For the text-containing cell, return its midpoint in (x, y) coordinate format. 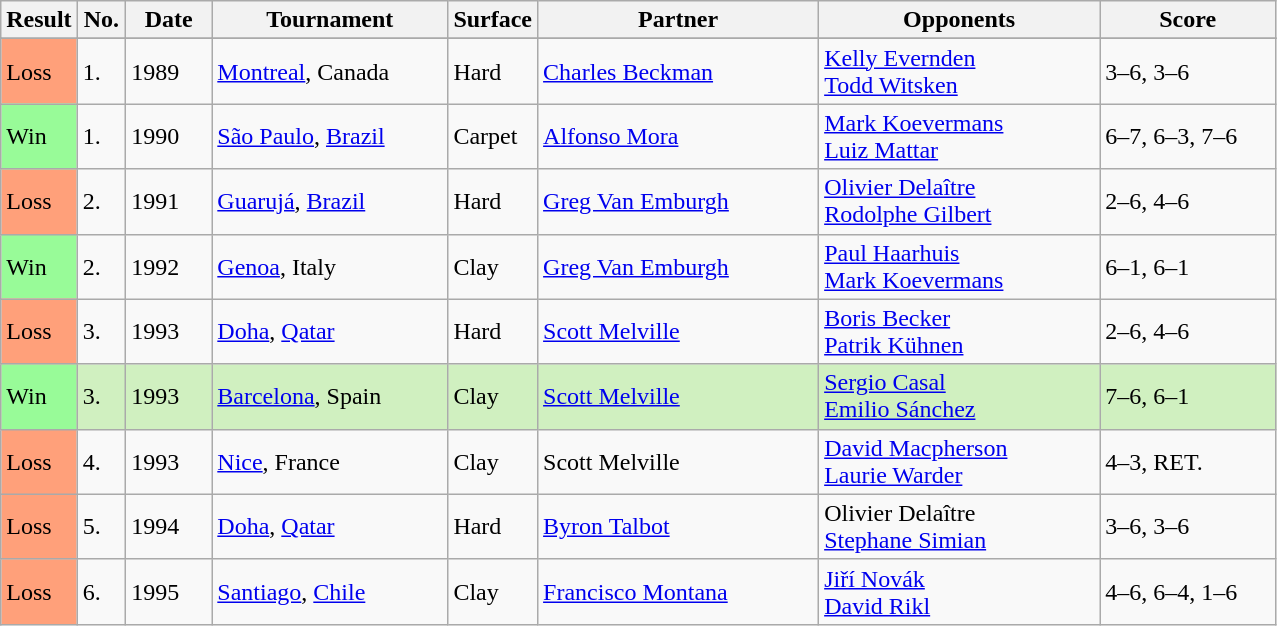
Olivier Delaître Stephane Simian (960, 526)
1989 (169, 72)
Alfonso Mora (678, 136)
4–6, 6–4, 1–6 (1188, 592)
David Macpherson Laurie Warder (960, 462)
1994 (169, 526)
1991 (169, 202)
Carpet (493, 136)
4. (102, 462)
Francisco Montana (678, 592)
Boris Becker Patrik Kühnen (960, 332)
6–7, 6–3, 7–6 (1188, 136)
1995 (169, 592)
6–1, 6–1 (1188, 266)
7–6, 6–1 (1188, 396)
Byron Talbot (678, 526)
Olivier Delaître Rodolphe Gilbert (960, 202)
Score (1188, 20)
4–3, RET. (1188, 462)
No. (102, 20)
Mark Koevermans Luiz Mattar (960, 136)
1990 (169, 136)
Surface (493, 20)
Jiří Novák David Rikl (960, 592)
Result (39, 20)
São Paulo, Brazil (330, 136)
5. (102, 526)
1992 (169, 266)
Genoa, Italy (330, 266)
Date (169, 20)
Kelly Evernden Todd Witsken (960, 72)
6. (102, 592)
Partner (678, 20)
Opponents (960, 20)
Nice, France (330, 462)
Paul Haarhuis Mark Koevermans (960, 266)
Santiago, Chile (330, 592)
Charles Beckman (678, 72)
Montreal, Canada (330, 72)
Barcelona, Spain (330, 396)
Sergio Casal Emilio Sánchez (960, 396)
Tournament (330, 20)
Guarujá, Brazil (330, 202)
